Return (x, y) of the center of cell containing provided text 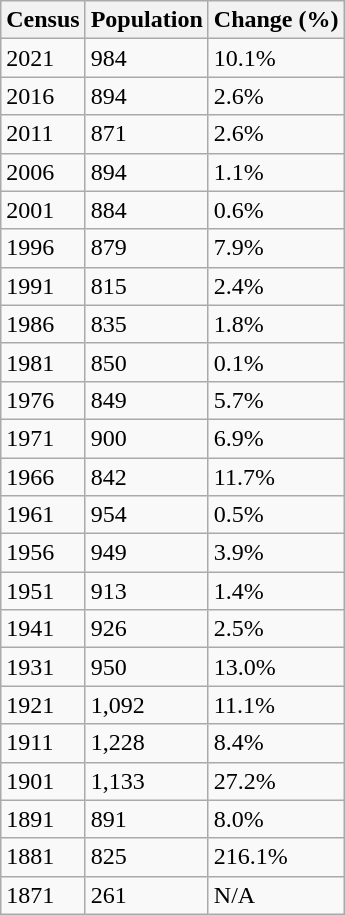
Census (43, 20)
2021 (43, 58)
879 (146, 248)
950 (146, 667)
1966 (43, 477)
0.6% (276, 210)
2.4% (276, 286)
949 (146, 553)
1961 (43, 515)
216.1% (276, 857)
1951 (43, 591)
1.1% (276, 172)
1891 (43, 819)
7.9% (276, 248)
Change (%) (276, 20)
2016 (43, 96)
1991 (43, 286)
1986 (43, 324)
1.4% (276, 591)
1.8% (276, 324)
1,133 (146, 781)
850 (146, 362)
0.5% (276, 515)
1971 (43, 438)
842 (146, 477)
1881 (43, 857)
11.7% (276, 477)
27.2% (276, 781)
1931 (43, 667)
N/A (276, 895)
Population (146, 20)
1,228 (146, 743)
2.5% (276, 629)
2006 (43, 172)
8.0% (276, 819)
5.7% (276, 400)
8.4% (276, 743)
849 (146, 400)
2011 (43, 134)
1901 (43, 781)
1911 (43, 743)
954 (146, 515)
10.1% (276, 58)
1981 (43, 362)
926 (146, 629)
1921 (43, 705)
815 (146, 286)
1871 (43, 895)
1976 (43, 400)
6.9% (276, 438)
891 (146, 819)
1,092 (146, 705)
871 (146, 134)
11.1% (276, 705)
261 (146, 895)
2001 (43, 210)
913 (146, 591)
0.1% (276, 362)
1996 (43, 248)
884 (146, 210)
825 (146, 857)
3.9% (276, 553)
835 (146, 324)
984 (146, 58)
900 (146, 438)
1941 (43, 629)
13.0% (276, 667)
1956 (43, 553)
